Scan for the cell matching the given text and deliver its [X, Y] coordinate at center. 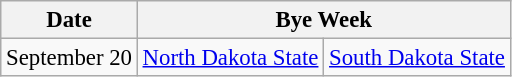
Date [69, 20]
Bye Week [324, 20]
September 20 [69, 58]
South Dakota State [417, 58]
North Dakota State [230, 58]
